Detect which cell encompasses the target text, then output its (x, y) center coordinate. 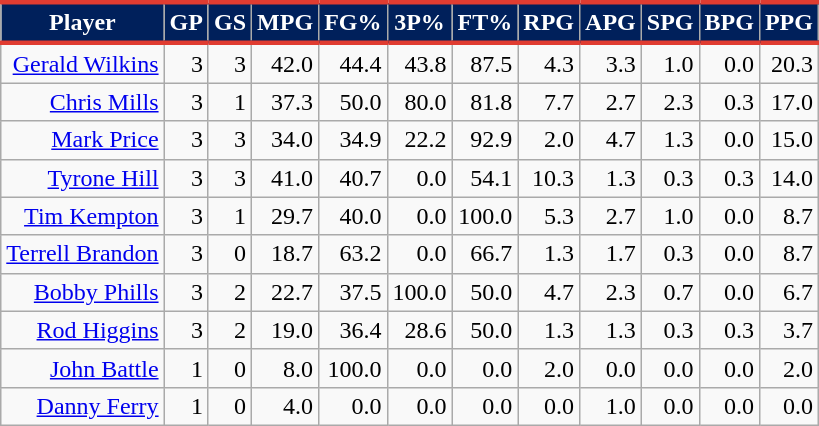
GS (230, 22)
Player (82, 22)
6.7 (788, 292)
Terrell Brandon (82, 254)
Gerald Wilkins (82, 63)
43.8 (420, 63)
FT% (485, 22)
18.7 (286, 254)
10.3 (549, 178)
Chris Mills (82, 102)
Mark Price (82, 140)
4.3 (549, 63)
3.7 (788, 330)
54.1 (485, 178)
0.7 (670, 292)
3P% (420, 22)
1.7 (611, 254)
66.7 (485, 254)
29.7 (286, 216)
Tyrone Hill (82, 178)
80.0 (420, 102)
Rod Higgins (82, 330)
41.0 (286, 178)
GP (186, 22)
22.7 (286, 292)
APG (611, 22)
19.0 (286, 330)
22.2 (420, 140)
PPG (788, 22)
40.7 (353, 178)
87.5 (485, 63)
Tim Kempton (82, 216)
MPG (286, 22)
3.3 (611, 63)
92.9 (485, 140)
81.8 (485, 102)
44.4 (353, 63)
SPG (670, 22)
36.4 (353, 330)
Danny Ferry (82, 406)
20.3 (788, 63)
34.9 (353, 140)
40.0 (353, 216)
8.0 (286, 368)
Bobby Phills (82, 292)
FG% (353, 22)
5.3 (549, 216)
28.6 (420, 330)
63.2 (353, 254)
BPG (729, 22)
14.0 (788, 178)
42.0 (286, 63)
7.7 (549, 102)
RPG (549, 22)
34.0 (286, 140)
4.0 (286, 406)
37.5 (353, 292)
17.0 (788, 102)
John Battle (82, 368)
15.0 (788, 140)
37.3 (286, 102)
